Determine the [X, Y] coordinate at the center of the cell enclosing the given text.  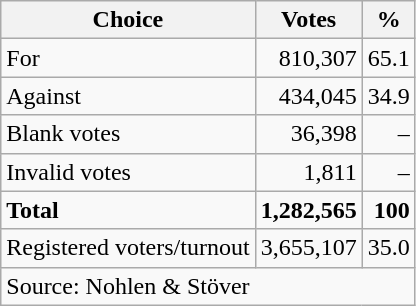
Registered voters/turnout [128, 248]
65.1 [388, 58]
Total [128, 210]
Against [128, 96]
Blank votes [128, 134]
3,655,107 [308, 248]
Votes [308, 20]
Invalid votes [128, 172]
36,398 [308, 134]
For [128, 58]
1,282,565 [308, 210]
Choice [128, 20]
Source: Nohlen & Stöver [208, 286]
% [388, 20]
34.9 [388, 96]
35.0 [388, 248]
1,811 [308, 172]
100 [388, 210]
434,045 [308, 96]
810,307 [308, 58]
